Extract the [x, y] coordinate from the center of the cell holding the provided text.  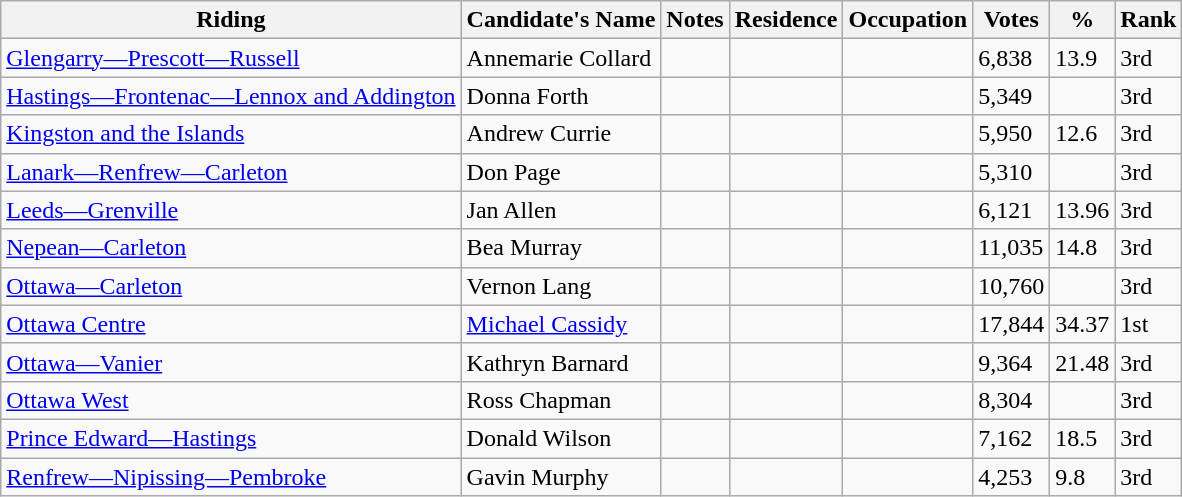
Ottawa—Carleton [231, 286]
18.5 [1082, 438]
9,364 [1012, 362]
1st [1148, 324]
10,760 [1012, 286]
Occupation [908, 20]
Ottawa Centre [231, 324]
Riding [231, 20]
Glengarry—Prescott—Russell [231, 58]
4,253 [1012, 477]
Andrew Currie [561, 134]
Donald Wilson [561, 438]
Hastings—Frontenac—Lennox and Addington [231, 96]
13.9 [1082, 58]
17,844 [1012, 324]
Ottawa—Vanier [231, 362]
Gavin Murphy [561, 477]
5,349 [1012, 96]
9.8 [1082, 477]
Nepean—Carleton [231, 248]
Prince Edward—Hastings [231, 438]
14.8 [1082, 248]
6,838 [1012, 58]
Donna Forth [561, 96]
11,035 [1012, 248]
Candidate's Name [561, 20]
Lanark—Renfrew—Carleton [231, 172]
Notes [695, 20]
Don Page [561, 172]
12.6 [1082, 134]
8,304 [1012, 400]
Kathryn Barnard [561, 362]
Bea Murray [561, 248]
Rank [1148, 20]
Vernon Lang [561, 286]
21.48 [1082, 362]
Jan Allen [561, 210]
Annemarie Collard [561, 58]
13.96 [1082, 210]
5,950 [1012, 134]
Kingston and the Islands [231, 134]
Ross Chapman [561, 400]
Renfrew—Nipissing—Pembroke [231, 477]
Ottawa West [231, 400]
6,121 [1012, 210]
34.37 [1082, 324]
7,162 [1012, 438]
Votes [1012, 20]
Leeds—Grenville [231, 210]
% [1082, 20]
Residence [786, 20]
Michael Cassidy [561, 324]
5,310 [1012, 172]
